Provide the (X, Y) coordinate of the cell's center where the given text is located.  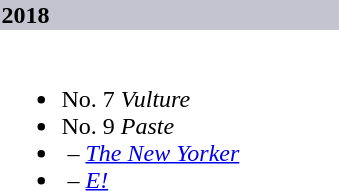
2018 (170, 15)
